From the cell containing the given text, extract its center point as [x, y] coordinate. 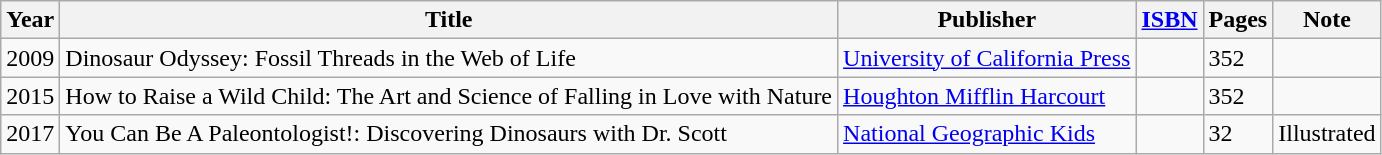
You Can Be A Paleontologist!: Discovering Dinosaurs with Dr. Scott [449, 134]
Dinosaur Odyssey: Fossil Threads in the Web of Life [449, 58]
Year [30, 20]
Publisher [987, 20]
National Geographic Kids [987, 134]
2017 [30, 134]
2015 [30, 96]
University of California Press [987, 58]
32 [1238, 134]
Houghton Mifflin Harcourt [987, 96]
2009 [30, 58]
Note [1327, 20]
How to Raise a Wild Child: The Art and Science of Falling in Love with Nature [449, 96]
Pages [1238, 20]
Illustrated [1327, 134]
ISBN [1170, 20]
Title [449, 20]
